Scan for the cell matching the given text and deliver its [x, y] coordinate at center. 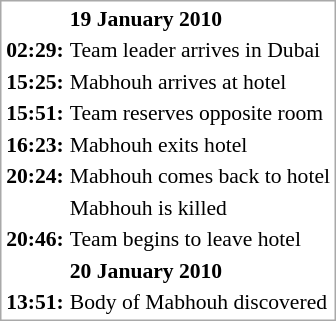
16:23: [36, 144]
20:46: [36, 239]
Team begins to leave hotel [200, 239]
19 January 2010 [200, 18]
Mabhouh comes back to hotel [200, 176]
20 January 2010 [200, 270]
02:29: [36, 50]
15:25: [36, 82]
Team leader arrives in Dubai [200, 50]
Mabhouh is killed [200, 208]
20:24: [36, 176]
Team reserves opposite room [200, 113]
15:51: [36, 113]
Mabhouh arrives at hotel [200, 82]
13:51: [36, 302]
Body of Mabhouh discovered [200, 302]
Mabhouh exits hotel [200, 144]
